Pinpoint the cell where the given text exists, returning its (X, Y) midpoint coordinate. 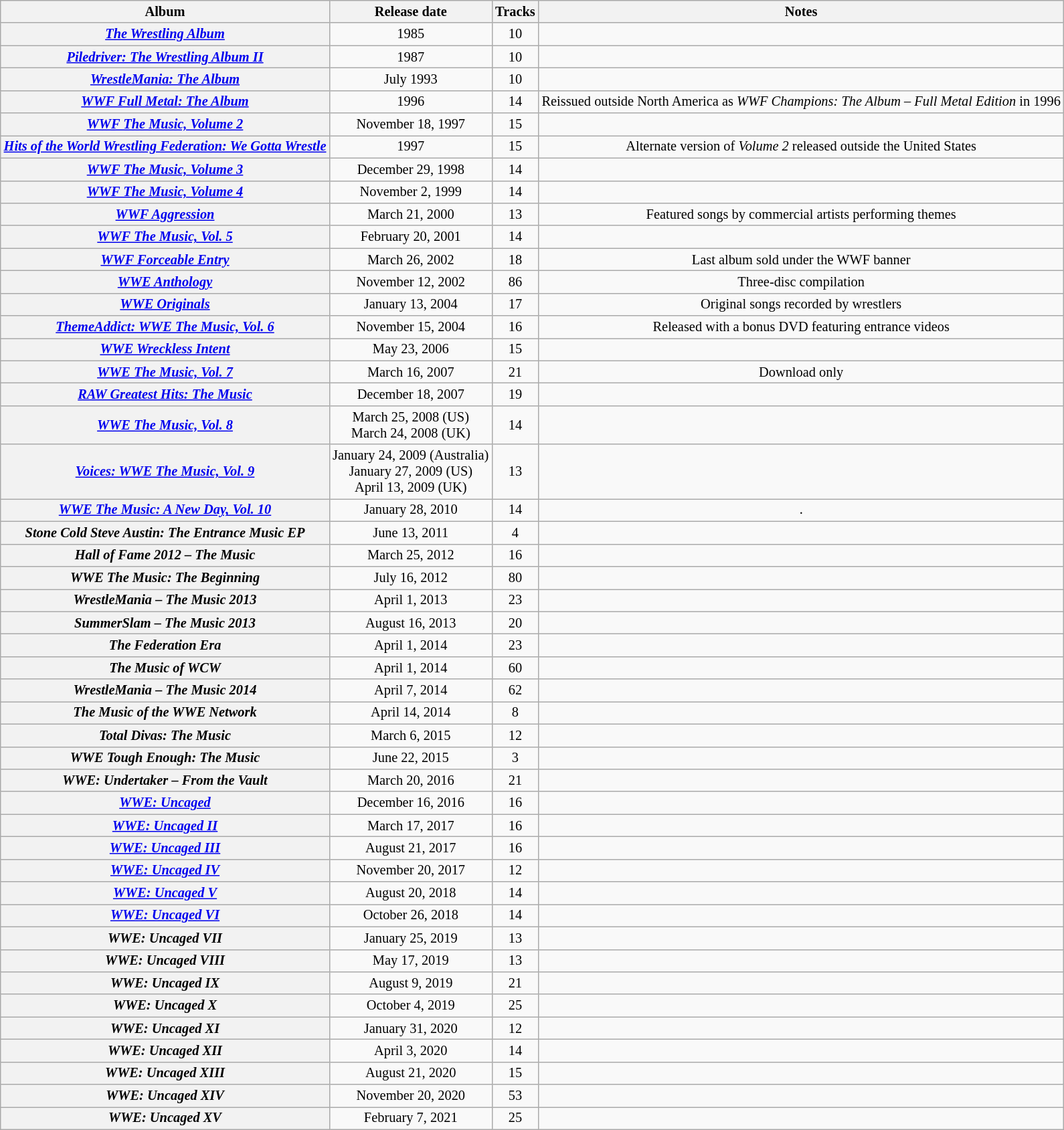
4 (515, 533)
April 7, 2014 (411, 690)
Alternate version of Volume 2 released outside the United States (802, 147)
January 28, 2010 (411, 510)
January 31, 2020 (411, 1028)
WWE The Music: The Beginning (165, 577)
WWE: Uncaged (165, 803)
WWE Originals (165, 304)
WWE: Uncaged II (165, 826)
WWE: Uncaged XIII (165, 1073)
October 4, 2019 (411, 1006)
1996 (411, 102)
WWE: Uncaged XV (165, 1118)
The Wrestling Album (165, 34)
August 21, 2020 (411, 1073)
1987 (411, 57)
November 20, 2017 (411, 870)
WWE: Uncaged V (165, 893)
January 24, 2009 (Australia)January 27, 2009 (US)April 13, 2009 (UK) (411, 472)
WWE: Uncaged IX (165, 983)
August 16, 2013 (411, 623)
Stone Cold Steve Austin: The Entrance Music EP (165, 533)
18 (515, 260)
19 (515, 394)
WWE Tough Enough: The Music (165, 758)
WWE The Music: A New Day, Vol. 10 (165, 510)
8 (515, 713)
November 15, 2004 (411, 327)
January 25, 2019 (411, 938)
March 25, 2008 (US)March 24, 2008 (UK) (411, 425)
RAW Greatest Hits: The Music (165, 394)
April 3, 2020 (411, 1050)
March 16, 2007 (411, 372)
November 20, 2020 (411, 1096)
WWE: Uncaged IV (165, 870)
60 (515, 668)
WWE: Uncaged III (165, 848)
20 (515, 623)
17 (515, 304)
February 7, 2021 (411, 1118)
1997 (411, 147)
WrestleMania – The Music 2014 (165, 690)
WrestleMania – The Music 2013 (165, 600)
ThemeAddict: WWE The Music, Vol. 6 (165, 327)
WWF The Music, Volume 3 (165, 169)
April 1, 2013 (411, 600)
March 20, 2016 (411, 780)
WWE The Music, Vol. 8 (165, 425)
Three-disc compilation (802, 282)
October 26, 2018 (411, 915)
June 22, 2015 (411, 758)
The Music of WCW (165, 668)
Album (165, 11)
WWF The Music, Volume 4 (165, 192)
March 6, 2015 (411, 735)
Tracks (515, 11)
WWE: Uncaged XIV (165, 1096)
WrestleMania: The Album (165, 79)
WWE: Uncaged VII (165, 938)
Original songs recorded by wrestlers (802, 304)
March 26, 2002 (411, 260)
WWE: Undertaker – From the Vault (165, 780)
Featured songs by commercial artists performing themes (802, 214)
Released with a bonus DVD featuring entrance videos (802, 327)
July 1993 (411, 79)
December 29, 1998 (411, 169)
February 20, 2001 (411, 237)
. (802, 510)
December 16, 2016 (411, 803)
November 18, 1997 (411, 124)
WWF Forceable Entry (165, 260)
December 18, 2007 (411, 394)
SummerSlam – The Music 2013 (165, 623)
Voices: WWE The Music, Vol. 9 (165, 472)
Piledriver: The Wrestling Album II (165, 57)
November 12, 2002 (411, 282)
August 21, 2017 (411, 848)
March 21, 2000 (411, 214)
WWE Anthology (165, 282)
1985 (411, 34)
June 13, 2011 (411, 533)
The Federation Era (165, 645)
Download only (802, 372)
WWF Full Metal: The Album (165, 102)
WWE Wreckless Intent (165, 349)
August 20, 2018 (411, 893)
Last album sold under the WWF banner (802, 260)
WWE: Uncaged VIII (165, 961)
January 13, 2004 (411, 304)
WWF Aggression (165, 214)
Hits of the World Wrestling Federation: We Gotta Wrestle (165, 147)
July 16, 2012 (411, 577)
Hall of Fame 2012 – The Music (165, 555)
WWF The Music, Volume 2 (165, 124)
WWE: Uncaged VI (165, 915)
3 (515, 758)
March 17, 2017 (411, 826)
Release date (411, 11)
62 (515, 690)
WWF The Music, Vol. 5 (165, 237)
WWE: Uncaged XII (165, 1050)
The Music of the WWE Network (165, 713)
March 25, 2012 (411, 555)
Total Divas: The Music (165, 735)
May 17, 2019 (411, 961)
Reissued outside North America as WWF Champions: The Album – Full Metal Edition in 1996 (802, 102)
Notes (802, 11)
WWE The Music, Vol. 7 (165, 372)
August 9, 2019 (411, 983)
November 2, 1999 (411, 192)
May 23, 2006 (411, 349)
80 (515, 577)
53 (515, 1096)
WWE: Uncaged XI (165, 1028)
April 14, 2014 (411, 713)
WWE: Uncaged X (165, 1006)
86 (515, 282)
